Extract the [X, Y] coordinate from the center of the cell holding the provided text.  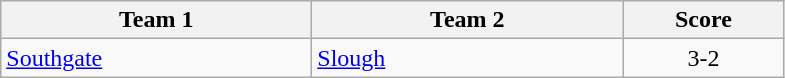
Team 1 [156, 20]
3-2 [704, 58]
Slough [468, 58]
Team 2 [468, 20]
Score [704, 20]
Southgate [156, 58]
